From the cell containing the given text, extract its center point as [X, Y] coordinate. 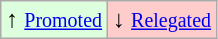
↑ Promoted [54, 20]
↓ Relegated [162, 20]
